Scan for the cell matching the given text and deliver its (X, Y) coordinate at center. 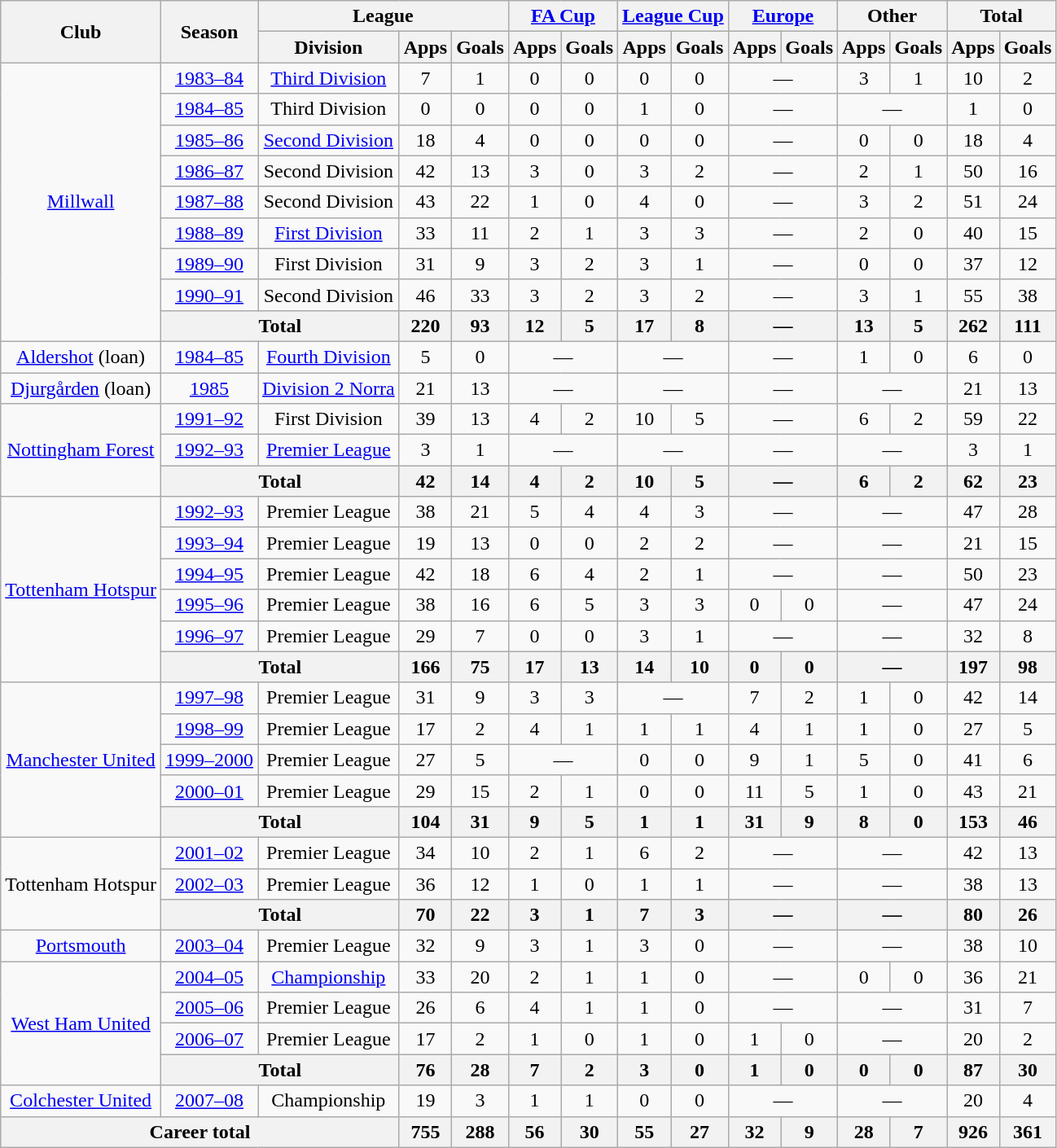
West Ham United (81, 1023)
1990–91 (208, 295)
League (383, 16)
Fourth Division (328, 357)
Division 2 Norra (328, 388)
2006–07 (208, 1039)
Colchester United (81, 1101)
Season (208, 32)
League Cup (673, 16)
Europe (783, 16)
220 (425, 326)
2000–01 (208, 791)
51 (973, 202)
1985 (208, 388)
2001–02 (208, 852)
Division (328, 47)
1991–92 (208, 419)
288 (480, 1132)
34 (425, 852)
926 (973, 1132)
Djurgården (loan) (81, 388)
361 (1028, 1132)
262 (973, 326)
62 (973, 481)
87 (973, 1070)
75 (480, 667)
FA Cup (563, 16)
1998–99 (208, 729)
80 (973, 915)
Manchester United (81, 760)
755 (425, 1132)
1986–87 (208, 171)
2002–03 (208, 883)
1983–84 (208, 78)
Aldershot (loan) (81, 357)
Club (81, 32)
70 (425, 915)
56 (534, 1132)
166 (425, 667)
98 (1028, 667)
1999–2000 (208, 760)
153 (973, 822)
40 (973, 233)
Other (893, 16)
93 (480, 326)
1995–96 (208, 605)
1993–94 (208, 543)
2007–08 (208, 1101)
37 (973, 264)
1985–86 (208, 140)
Portsmouth (81, 946)
2003–04 (208, 946)
1987–88 (208, 202)
76 (425, 1070)
2004–05 (208, 977)
Career total (200, 1132)
39 (425, 419)
41 (973, 760)
197 (973, 667)
1988–89 (208, 233)
Nottingham Forest (81, 450)
59 (973, 419)
111 (1028, 326)
1996–97 (208, 636)
Millwall (81, 202)
2005–06 (208, 1008)
1997–98 (208, 698)
1994–95 (208, 574)
1989–90 (208, 264)
104 (425, 822)
